Search for the cell housing the specified text and yield its (x, y) center coordinate. 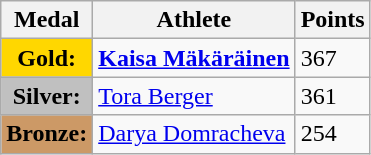
361 (332, 96)
Silver: (47, 96)
Gold: (47, 58)
Points (332, 20)
Tora Berger (194, 96)
Athlete (194, 20)
Darya Domracheva (194, 134)
254 (332, 134)
Kaisa Mäkäräinen (194, 58)
Bronze: (47, 134)
Medal (47, 20)
367 (332, 58)
